Identify which cell holds the provided text, then report its (X, Y) central coordinate. 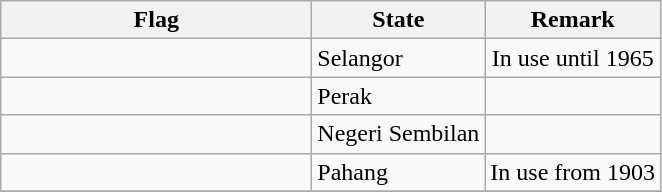
State (398, 20)
In use from 1903 (573, 172)
In use until 1965 (573, 58)
Selangor (398, 58)
Negeri Sembilan (398, 134)
Perak (398, 96)
Remark (573, 20)
Flag (156, 20)
Pahang (398, 172)
